Find where the given text appears and provide that cell's center as (X, Y) coordinate. 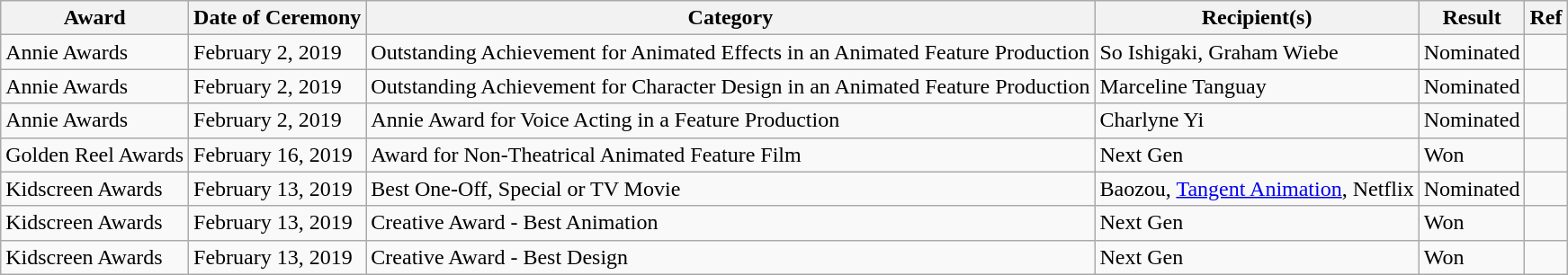
Baozou, Tangent Animation, Netflix (1257, 189)
Best One-Off, Special or TV Movie (730, 189)
Outstanding Achievement for Animated Effects in an Animated Feature Production (730, 52)
February 16, 2019 (277, 155)
Marceline Tanguay (1257, 86)
Date of Ceremony (277, 18)
Category (730, 18)
Creative Award - Best Animation (730, 223)
Result (1472, 18)
Annie Award for Voice Acting in a Feature Production (730, 120)
Recipient(s) (1257, 18)
Golden Reel Awards (95, 155)
So Ishigaki, Graham Wiebe (1257, 52)
Charlyne Yi (1257, 120)
Ref (1546, 18)
Award for Non-Theatrical Animated Feature Film (730, 155)
Award (95, 18)
Outstanding Achievement for Character Design in an Animated Feature Production (730, 86)
Creative Award - Best Design (730, 257)
